Provide the (X, Y) coordinate of the cell's center where the given text is located.  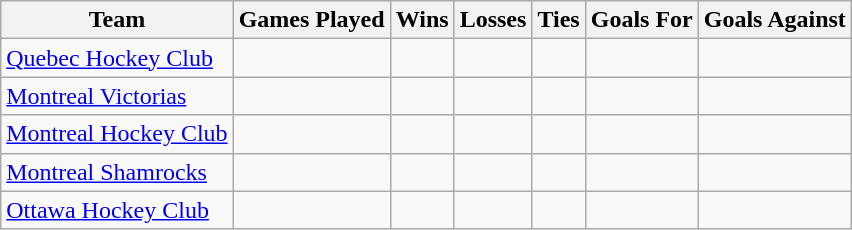
Goals For (642, 20)
Ties (558, 20)
Team (117, 20)
Wins (422, 20)
Ottawa Hockey Club (117, 210)
Montreal Victorias (117, 96)
Games Played (312, 20)
Losses (493, 20)
Quebec Hockey Club (117, 58)
Montreal Hockey Club (117, 134)
Montreal Shamrocks (117, 172)
Goals Against (774, 20)
